Detect which cell encompasses the target text, then output its [x, y] center coordinate. 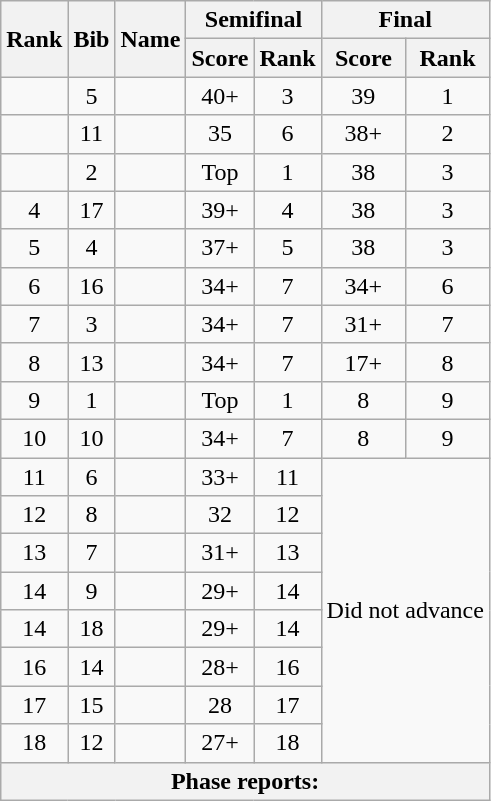
17+ [364, 362]
Name [150, 39]
35 [220, 134]
39 [364, 96]
27+ [220, 743]
Bib [92, 39]
28+ [220, 667]
28 [220, 705]
15 [92, 705]
37+ [220, 248]
33+ [220, 477]
Final [405, 20]
39+ [220, 210]
Semifinal [254, 20]
38+ [364, 134]
32 [220, 515]
Phase reports: [246, 781]
40+ [220, 96]
Did not advance [405, 610]
